Output the (X, Y) coordinate of the center of the cell containing the given text.  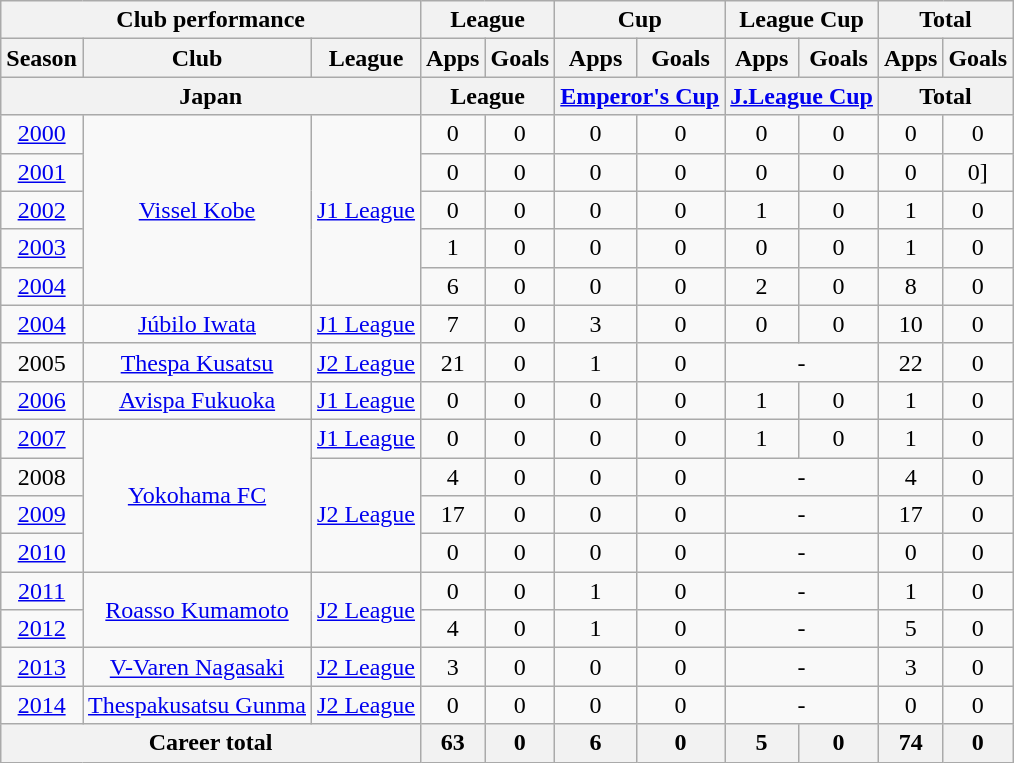
21 (453, 362)
Club performance (211, 20)
2009 (42, 515)
Cup (640, 20)
Yokohama FC (196, 495)
Thespakusatsu Gunma (196, 705)
22 (910, 362)
2001 (42, 172)
2013 (42, 667)
Emperor's Cup (640, 96)
7 (453, 324)
2011 (42, 591)
63 (453, 743)
Júbilo Iwata (196, 324)
0] (978, 172)
V-Varen Nagasaki (196, 667)
Career total (211, 743)
2014 (42, 705)
2000 (42, 134)
74 (910, 743)
League Cup (802, 20)
Japan (211, 96)
Thespa Kusatsu (196, 362)
2002 (42, 210)
2 (762, 286)
8 (910, 286)
J.League Cup (802, 96)
2012 (42, 629)
2003 (42, 248)
10 (910, 324)
2005 (42, 362)
2008 (42, 477)
Club (196, 58)
2006 (42, 400)
Vissel Kobe (196, 210)
2007 (42, 438)
2010 (42, 553)
Season (42, 58)
Avispa Fukuoka (196, 400)
Roasso Kumamoto (196, 610)
